Provide the (x, y) coordinate of the cell's center where the given text is located.  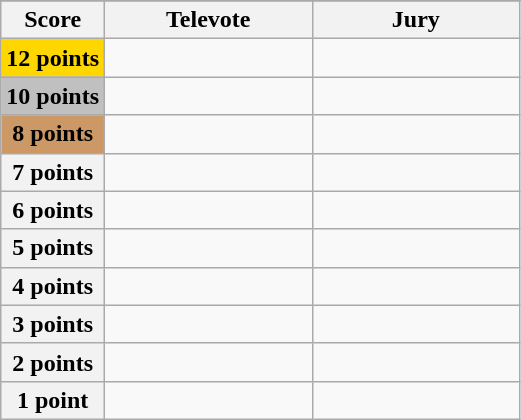
4 points (53, 286)
1 point (53, 400)
Televote (209, 20)
10 points (53, 96)
2 points (53, 362)
8 points (53, 134)
7 points (53, 172)
3 points (53, 324)
Jury (416, 20)
Score (53, 20)
12 points (53, 58)
6 points (53, 210)
5 points (53, 248)
